For the text-containing cell, return its midpoint in (X, Y) coordinate format. 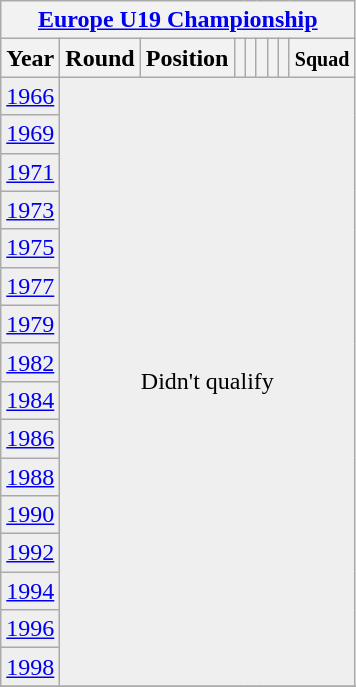
1975 (30, 248)
1969 (30, 134)
Position (187, 58)
1979 (30, 324)
1984 (30, 400)
1996 (30, 629)
1966 (30, 96)
Round (100, 58)
1982 (30, 362)
1992 (30, 553)
1986 (30, 438)
1998 (30, 667)
Year (30, 58)
1973 (30, 210)
1977 (30, 286)
1971 (30, 172)
1990 (30, 515)
1988 (30, 477)
1994 (30, 591)
Europe U19 Championship (178, 20)
Squad (322, 58)
Didn't qualify (208, 382)
